Identify which cell holds the provided text, then report its (x, y) central coordinate. 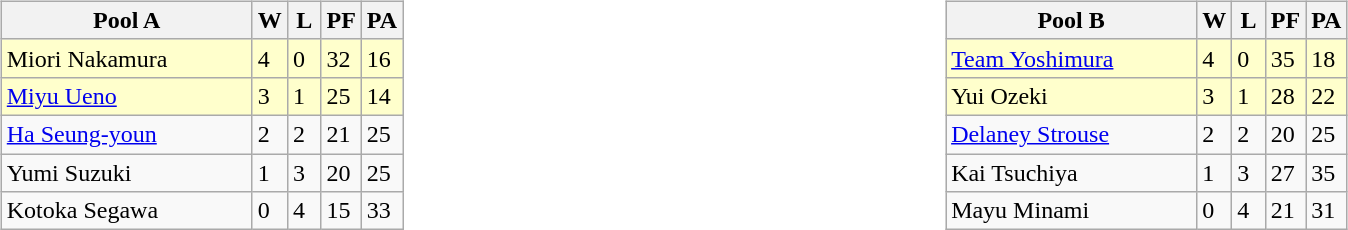
Mayu Minami (1072, 211)
22 (1326, 96)
Yumi Suzuki (126, 173)
Team Yoshimura (1072, 58)
Miori Nakamura (126, 58)
31 (1326, 211)
14 (382, 96)
28 (1285, 96)
15 (341, 211)
33 (382, 211)
Kai Tsuchiya (1072, 173)
Pool B (1072, 20)
16 (382, 58)
Yui Ozeki (1072, 96)
27 (1285, 173)
Miyu Ueno (126, 96)
18 (1326, 58)
Pool A (126, 20)
Ha Seung-youn (126, 134)
Delaney Strouse (1072, 134)
32 (341, 58)
Kotoka Segawa (126, 211)
